Identify which cell holds the provided text, then report its (x, y) central coordinate. 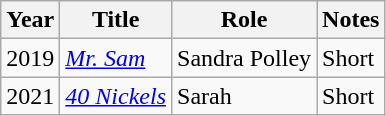
Notes (351, 20)
2019 (30, 58)
Mr. Sam (116, 58)
Role (244, 20)
Year (30, 20)
40 Nickels (116, 96)
Title (116, 20)
Sarah (244, 96)
2021 (30, 96)
Sandra Polley (244, 58)
